Pinpoint the cell where the given text exists, returning its [x, y] midpoint coordinate. 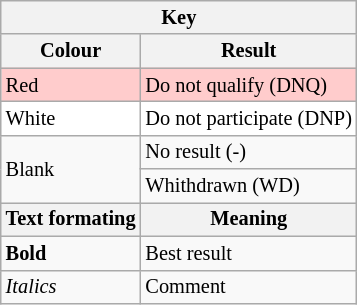
Best result [248, 253]
Bold [71, 253]
No result (-) [248, 152]
Red [71, 85]
Key [179, 17]
Text formating [71, 219]
Whithdrawn (WD) [248, 186]
Result [248, 51]
Colour [71, 51]
Do not participate (DNP) [248, 118]
Meaning [248, 219]
Comment [248, 287]
Blank [71, 168]
Italics [71, 287]
Do not qualify (DNQ) [248, 85]
White [71, 118]
